Output the [x, y] coordinate of the center of the cell containing the given text.  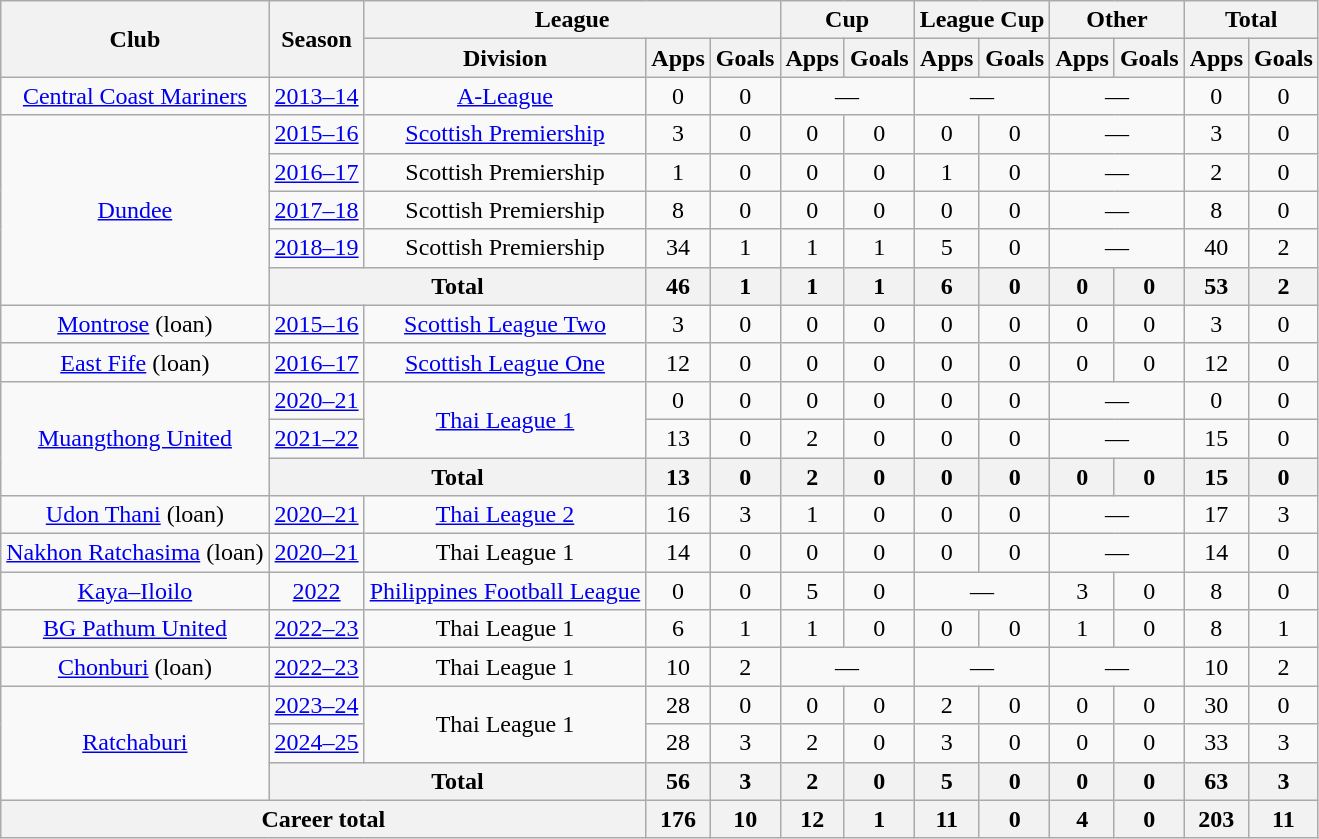
BG Pathum United [135, 629]
34 [678, 248]
Thai League 2 [505, 515]
League [572, 20]
40 [1216, 248]
56 [678, 781]
Montrose (loan) [135, 324]
30 [1216, 705]
Dundee [135, 210]
Nakhon Ratchasima (loan) [135, 553]
Other [1117, 20]
East Fife (loan) [135, 362]
Scottish League Two [505, 324]
203 [1216, 819]
2023–24 [316, 705]
53 [1216, 286]
Ratchaburi [135, 743]
63 [1216, 781]
Career total [324, 819]
16 [678, 515]
2017–18 [316, 210]
Udon Thani (loan) [135, 515]
2013–14 [316, 96]
46 [678, 286]
Club [135, 39]
Central Coast Mariners [135, 96]
2022 [316, 591]
A-League [505, 96]
Chonburi (loan) [135, 667]
176 [678, 819]
Kaya–Iloilo [135, 591]
17 [1216, 515]
Scottish League One [505, 362]
2021–22 [316, 438]
Muangthong United [135, 438]
2018–19 [316, 248]
Philippines Football League [505, 591]
4 [1082, 819]
33 [1216, 743]
Season [316, 39]
2024–25 [316, 743]
Division [505, 58]
League Cup [982, 20]
Cup [847, 20]
